Scan for the cell matching the given text and deliver its [X, Y] coordinate at center. 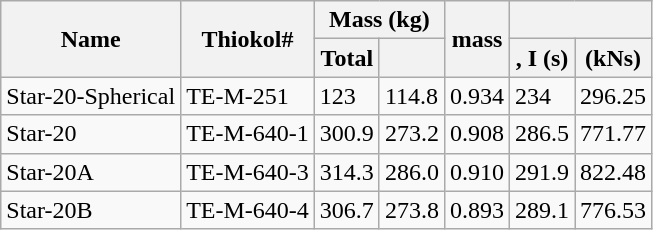
234 [542, 96]
286.0 [412, 172]
296.25 [614, 96]
273.2 [412, 134]
Star-20B [91, 210]
0.893 [476, 210]
TE-M-640-4 [248, 210]
Star-20-Spherical [91, 96]
123 [346, 96]
822.48 [614, 172]
291.9 [542, 172]
TE-M-640-1 [248, 134]
314.3 [346, 172]
Mass (kg) [379, 20]
300.9 [346, 134]
0.934 [476, 96]
771.77 [614, 134]
TE-M-640-3 [248, 172]
286.5 [542, 134]
Thiokol# [248, 39]
Star-20 [91, 134]
mass [476, 39]
TE-M-251 [248, 96]
Star-20A [91, 172]
306.7 [346, 210]
0.908 [476, 134]
(kNs) [614, 58]
Name [91, 39]
776.53 [614, 210]
, I (s) [542, 58]
0.910 [476, 172]
114.8 [412, 96]
Total [346, 58]
289.1 [542, 210]
273.8 [412, 210]
